Locate the cell with the specified text and output its (x, y) center coordinate. 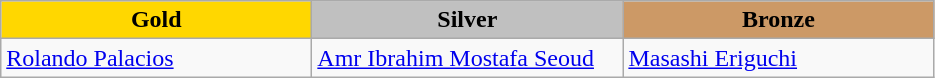
Amr Ibrahim Mostafa Seoud (468, 58)
Masashi Eriguchi (778, 58)
Silver (468, 20)
Bronze (778, 20)
Gold (156, 20)
Rolando Palacios (156, 58)
